Return the [X, Y] coordinate for the center point of the cell that contains the specified text.  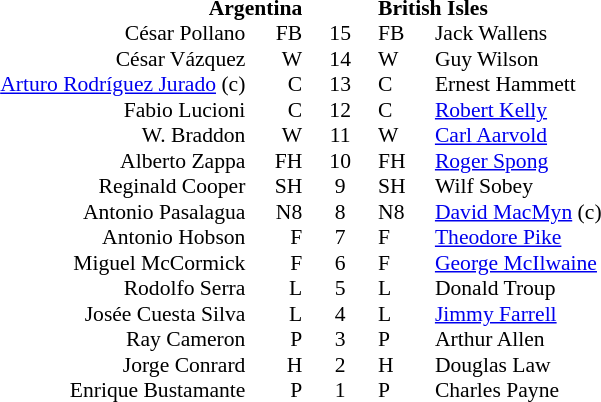
11 [340, 135]
4 [340, 314]
9 [340, 187]
8 [340, 212]
12 [340, 110]
7 [340, 237]
10 [340, 161]
6 [340, 263]
14 [340, 59]
3 [340, 339]
2 [340, 365]
5 [340, 289]
13 [340, 85]
15 [340, 33]
